Pinpoint the cell where the given text exists, returning its [X, Y] midpoint coordinate. 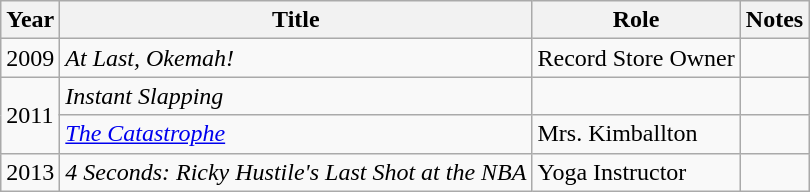
Mrs. Kimballton [636, 134]
2013 [30, 172]
2009 [30, 58]
Year [30, 20]
The Catastrophe [296, 134]
4 Seconds: Ricky Hustile's Last Shot at the NBA [296, 172]
Role [636, 20]
Yoga Instructor [636, 172]
At Last, Okemah! [296, 58]
Record Store Owner [636, 58]
2011 [30, 115]
Instant Slapping [296, 96]
Title [296, 20]
Notes [774, 20]
